Locate the cell with the specified text and output its (x, y) center coordinate. 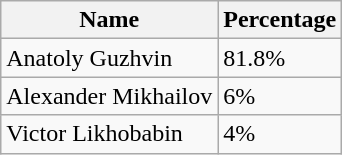
Percentage (280, 20)
81.8% (280, 58)
Victor Likhobabin (110, 134)
6% (280, 96)
Anatoly Guzhvin (110, 58)
Name (110, 20)
4% (280, 134)
Alexander Mikhailov (110, 96)
